Return the (x, y) coordinate for the center point of the cell that contains the specified text.  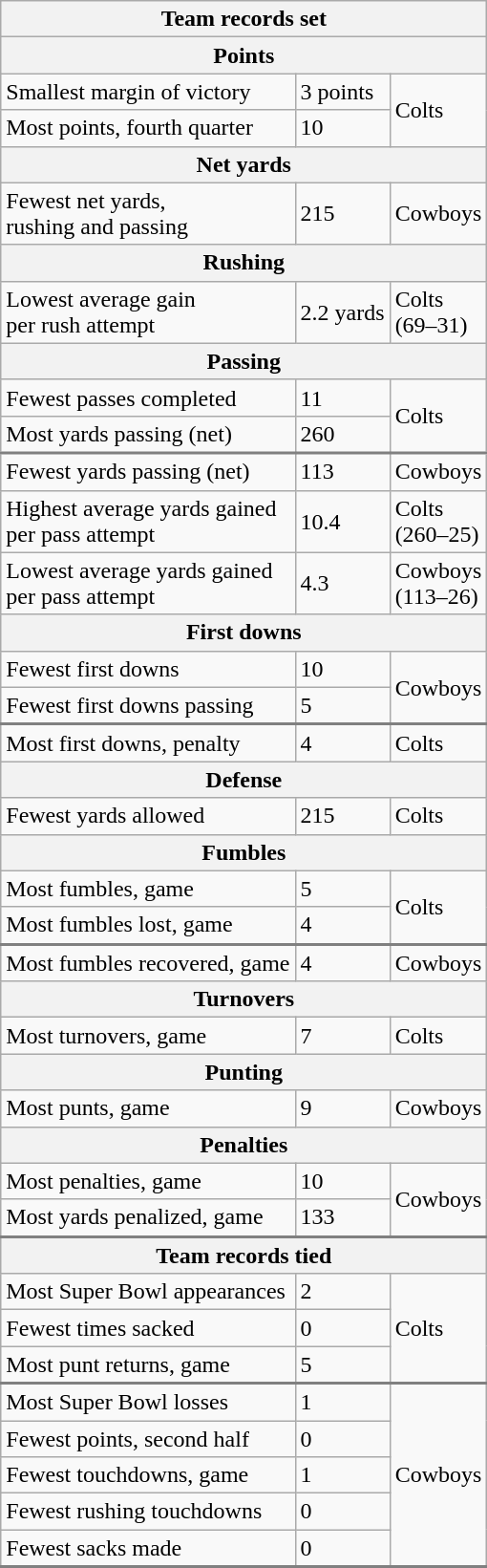
Fewest yards passing (net) (148, 472)
10.4 (342, 522)
Fewest rushing touchdowns (148, 1512)
Fewest points, second half (148, 1438)
Defense (244, 780)
11 (342, 397)
Most punts, game (148, 1108)
Turnovers (244, 999)
Most yards penalized, game (148, 1217)
113 (342, 472)
Fewest net yards, rushing and passing (148, 214)
Most yards passing (net) (148, 434)
3 points (342, 92)
Most turnovers, game (148, 1036)
Most penalties, game (148, 1181)
Most Super Bowl appearances (148, 1292)
Fumbles (244, 852)
Penalties (244, 1145)
Fewest first downs (148, 669)
Most points, fourth quarter (148, 128)
Highest average yards gained per pass attempt (148, 522)
Team records tied (244, 1256)
7 (342, 1036)
Most fumbles, game (148, 889)
Most punt returns, game (148, 1364)
Cowboys(113–26) (438, 583)
Punting (244, 1072)
Passing (244, 361)
133 (342, 1217)
Net yards (244, 164)
Team records set (244, 19)
Most first downs, penalty (148, 743)
Colts (260–25) (438, 522)
260 (342, 434)
Most Super Bowl losses (148, 1403)
Fewest first downs passing (148, 705)
Lowest average gain per rush attempt (148, 311)
Fewest passes completed (148, 397)
9 (342, 1108)
Fewest sacks made (148, 1548)
2.2 yards (342, 311)
First downs (244, 633)
2 (342, 1292)
Most fumbles lost, game (148, 925)
Lowest average yards gained per pass attempt (148, 583)
4.3 (342, 583)
Smallest margin of victory (148, 92)
Fewest yards allowed (148, 816)
Fewest times sacked (148, 1328)
Rushing (244, 263)
Most fumbles recovered, game (148, 963)
Colts(69–31) (438, 311)
Points (244, 55)
Fewest touchdowns, game (148, 1475)
